For the text-containing cell, return its midpoint in (X, Y) coordinate format. 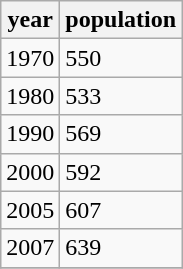
569 (121, 134)
1970 (30, 58)
year (30, 20)
2005 (30, 210)
1990 (30, 134)
2007 (30, 248)
607 (121, 210)
639 (121, 248)
2000 (30, 172)
550 (121, 58)
population (121, 20)
592 (121, 172)
1980 (30, 96)
533 (121, 96)
